Scan for the cell matching the given text and deliver its [X, Y] coordinate at center. 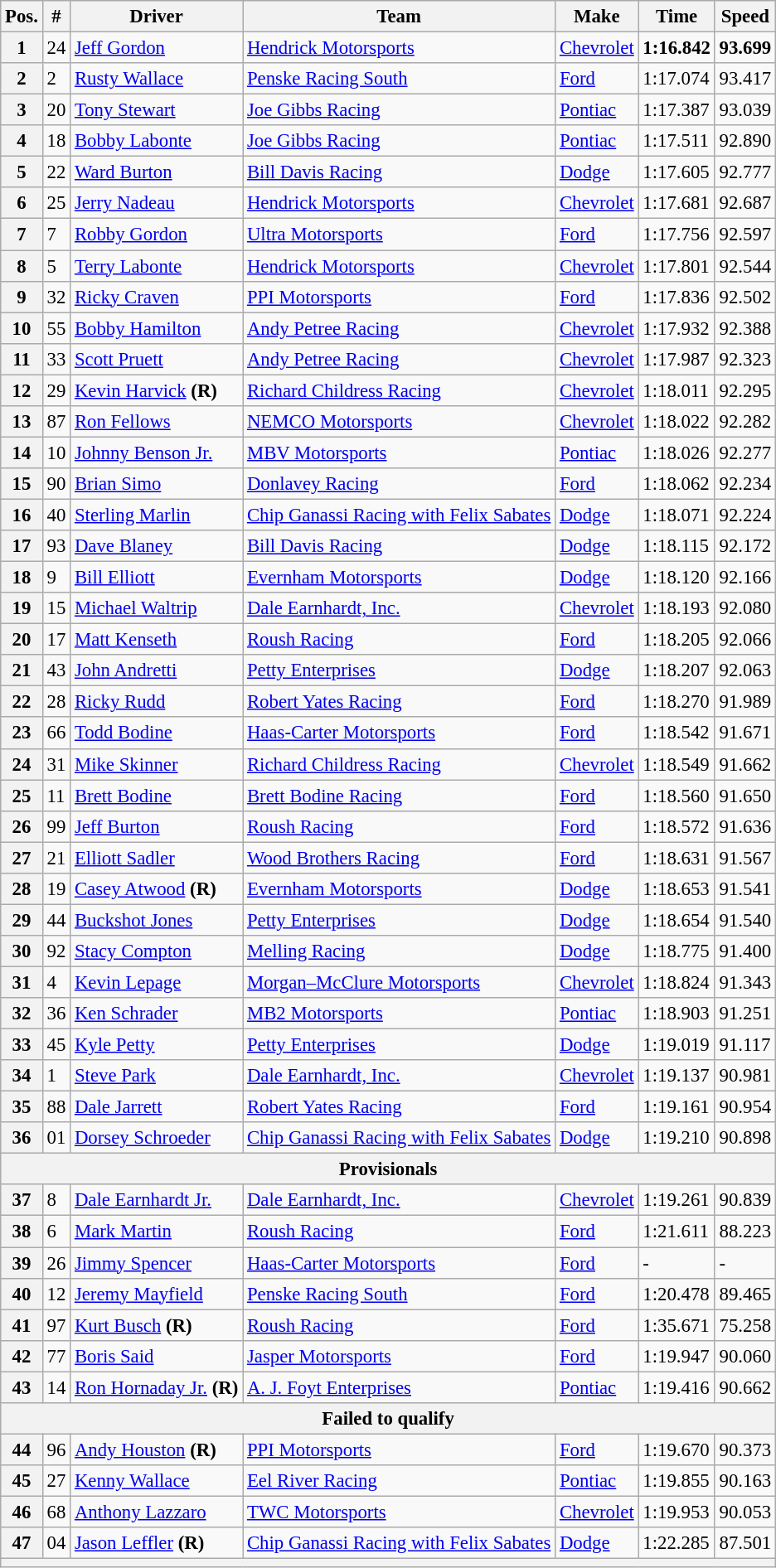
MB2 Motorsports [400, 1014]
1:18.207 [677, 670]
92 [56, 951]
1:16.842 [677, 48]
90.163 [744, 1481]
Failed to qualify [388, 1419]
1:18.115 [677, 546]
1:18.653 [677, 889]
1:17.932 [677, 328]
92.777 [744, 172]
1:18.022 [677, 422]
Morgan–McClure Motorsports [400, 982]
55 [56, 328]
91.541 [744, 889]
38 [22, 1232]
Scott Pruett [157, 359]
88.223 [744, 1232]
1:18.560 [677, 796]
92.597 [744, 235]
1:19.855 [677, 1481]
90.373 [744, 1449]
Make [597, 17]
99 [56, 826]
35 [22, 1107]
77 [56, 1356]
88 [56, 1107]
91.989 [744, 702]
90.662 [744, 1387]
47 [22, 1543]
Brett Bodine [157, 796]
Jason Leffler (R) [157, 1543]
1:21.611 [677, 1232]
92.687 [744, 203]
90.839 [744, 1201]
1:19.210 [677, 1138]
89.465 [744, 1294]
92.388 [744, 328]
Kurt Busch (R) [157, 1325]
John Andretti [157, 670]
1:18.903 [677, 1014]
Jeff Burton [157, 826]
Ken Schrader [157, 1014]
1:18.193 [677, 608]
NEMCO Motorsports [400, 422]
34 [22, 1076]
91.650 [744, 796]
91.662 [744, 764]
68 [56, 1512]
Jeff Gordon [157, 48]
TWC Motorsports [400, 1512]
66 [56, 733]
1:17.605 [677, 172]
A. J. Foyt Enterprises [400, 1387]
Bobby Labonte [157, 141]
1:20.478 [677, 1294]
Ultra Motorsports [400, 235]
Matt Kenseth [157, 640]
Stacy Compton [157, 951]
13 [22, 422]
46 [22, 1512]
Terry Labonte [157, 266]
Time [677, 17]
1:17.801 [677, 266]
Dorsey Schroeder [157, 1138]
Ricky Craven [157, 297]
MBV Motorsports [400, 452]
87 [56, 422]
1:22.285 [677, 1543]
Elliott Sadler [157, 858]
Jimmy Spencer [157, 1263]
Anthony Lazzaro [157, 1512]
Mark Martin [157, 1232]
1:19.953 [677, 1512]
91.567 [744, 858]
93.417 [744, 79]
Sterling Marlin [157, 515]
92.066 [744, 640]
Dale Jarrett [157, 1107]
Dale Earnhardt Jr. [157, 1201]
Pos. [22, 17]
1:19.416 [677, 1387]
91.251 [744, 1014]
1:35.671 [677, 1325]
96 [56, 1449]
41 [22, 1325]
92.166 [744, 578]
1:18.654 [677, 920]
Casey Atwood (R) [157, 889]
1:19.670 [677, 1449]
Jeremy Mayfield [157, 1294]
04 [56, 1543]
92.323 [744, 359]
Boris Said [157, 1356]
1:18.205 [677, 640]
92.080 [744, 608]
Steve Park [157, 1076]
1:18.775 [677, 951]
23 [22, 733]
92.282 [744, 422]
Driver [157, 17]
93.039 [744, 110]
1:18.824 [677, 982]
Tony Stewart [157, 110]
Rusty Wallace [157, 79]
90.053 [744, 1512]
Team [400, 17]
92.544 [744, 266]
1:18.631 [677, 858]
39 [22, 1263]
87.501 [744, 1543]
# [56, 17]
92.295 [744, 390]
Buckshot Jones [157, 920]
1:19.137 [677, 1076]
Jerry Nadeau [157, 203]
92.277 [744, 452]
90.898 [744, 1138]
Donlavey Racing [400, 484]
1:19.019 [677, 1045]
Brett Bodine Racing [400, 796]
91.636 [744, 826]
1:18.120 [677, 578]
Bill Elliott [157, 578]
91.671 [744, 733]
Dave Blaney [157, 546]
93 [56, 546]
97 [56, 1325]
92.172 [744, 546]
1:18.011 [677, 390]
1:19.261 [677, 1201]
Ricky Rudd [157, 702]
Brian Simo [157, 484]
1:18.542 [677, 733]
Speed [744, 17]
92.224 [744, 515]
37 [22, 1201]
Wood Brothers Racing [400, 858]
Robby Gordon [157, 235]
1:17.511 [677, 141]
1:18.071 [677, 515]
92.063 [744, 670]
91.540 [744, 920]
Johnny Benson Jr. [157, 452]
92.234 [744, 484]
Ron Hornaday Jr. (R) [157, 1387]
Michael Waltrip [157, 608]
90.981 [744, 1076]
91.117 [744, 1045]
Kenny Wallace [157, 1481]
3 [22, 110]
90 [56, 484]
1:18.549 [677, 764]
1:17.836 [677, 297]
Kevin Lepage [157, 982]
01 [56, 1138]
92.890 [744, 141]
91.343 [744, 982]
1:18.062 [677, 484]
Bobby Hamilton [157, 328]
Melling Racing [400, 951]
Todd Bodine [157, 733]
Kevin Harvick (R) [157, 390]
1:18.026 [677, 452]
16 [22, 515]
Provisionals [388, 1169]
90.060 [744, 1356]
1:17.074 [677, 79]
1:18.270 [677, 702]
1:19.947 [677, 1356]
Andy Houston (R) [157, 1449]
1:17.756 [677, 235]
42 [22, 1356]
1:17.387 [677, 110]
93.699 [744, 48]
Ron Fellows [157, 422]
Eel River Racing [400, 1481]
75.258 [744, 1325]
92.502 [744, 297]
1:17.681 [677, 203]
Mike Skinner [157, 764]
90.954 [744, 1107]
Ward Burton [157, 172]
1:18.572 [677, 826]
30 [22, 951]
91.400 [744, 951]
Jasper Motorsports [400, 1356]
1:17.987 [677, 359]
1:19.161 [677, 1107]
Kyle Petty [157, 1045]
